Return (X, Y) of the center of cell containing provided text 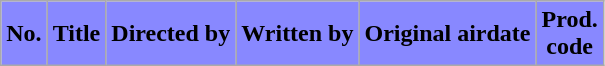
No. (24, 34)
Title (76, 34)
Original airdate (448, 34)
Directed by (171, 34)
Prod.code (570, 34)
Written by (298, 34)
